Capture the cell that displays the provided text and extract its [x, y] central coordinate. 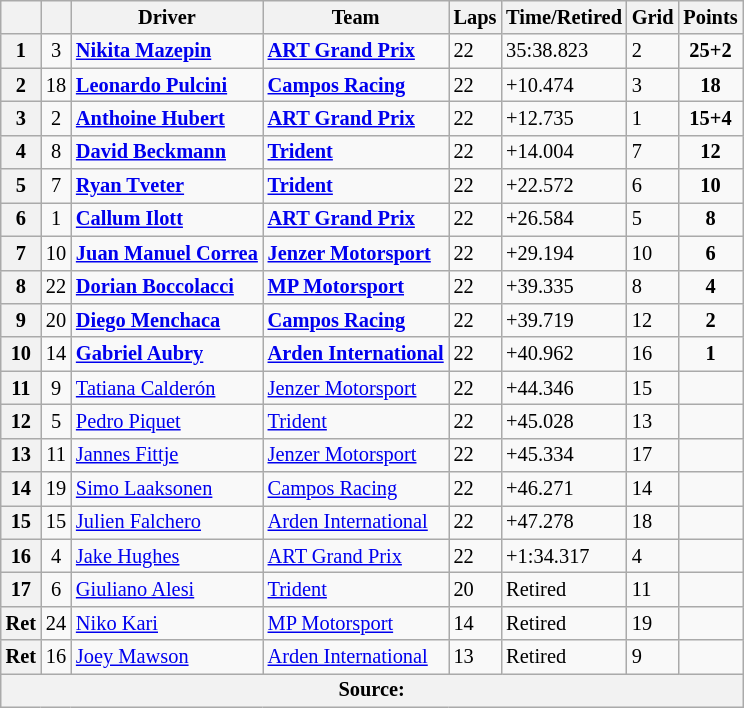
25+2 [710, 51]
15+4 [710, 118]
Niko Kari [167, 623]
+14.004 [564, 152]
Giuliano Alesi [167, 589]
Simo Laaksonen [167, 489]
Jannes Fittje [167, 455]
David Beckmann [167, 152]
Tatiana Calderón [167, 388]
Leonardo Pulcini [167, 85]
Driver [167, 17]
Source: [372, 690]
+10.474 [564, 85]
+46.271 [564, 489]
Julien Falchero [167, 522]
Team [356, 17]
+12.735 [564, 118]
Laps [476, 17]
Pedro Piquet [167, 421]
Diego Menchaca [167, 320]
Callum Ilott [167, 219]
Juan Manuel Correa [167, 253]
Anthoine Hubert [167, 118]
+45.028 [564, 421]
+39.335 [564, 287]
Joey Mawson [167, 657]
+29.194 [564, 253]
Points [710, 17]
+39.719 [564, 320]
Time/Retired [564, 17]
Grid [653, 17]
+26.584 [564, 219]
Nikita Mazepin [167, 51]
+45.334 [564, 455]
+44.346 [564, 388]
+47.278 [564, 522]
Ryan Tveter [167, 186]
Dorian Boccolacci [167, 287]
+40.962 [564, 354]
Gabriel Aubry [167, 354]
24 [56, 623]
+1:34.317 [564, 556]
+22.572 [564, 186]
Jake Hughes [167, 556]
35:38.823 [564, 51]
